For the text-containing cell, return its midpoint in [X, Y] coordinate format. 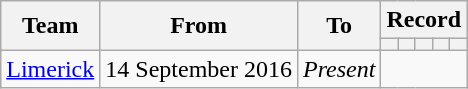
Limerick [50, 69]
To [338, 26]
From [199, 26]
14 September 2016 [199, 69]
Record [424, 20]
Team [50, 26]
Present [338, 69]
